Pinpoint the cell where the given text exists, returning its [x, y] midpoint coordinate. 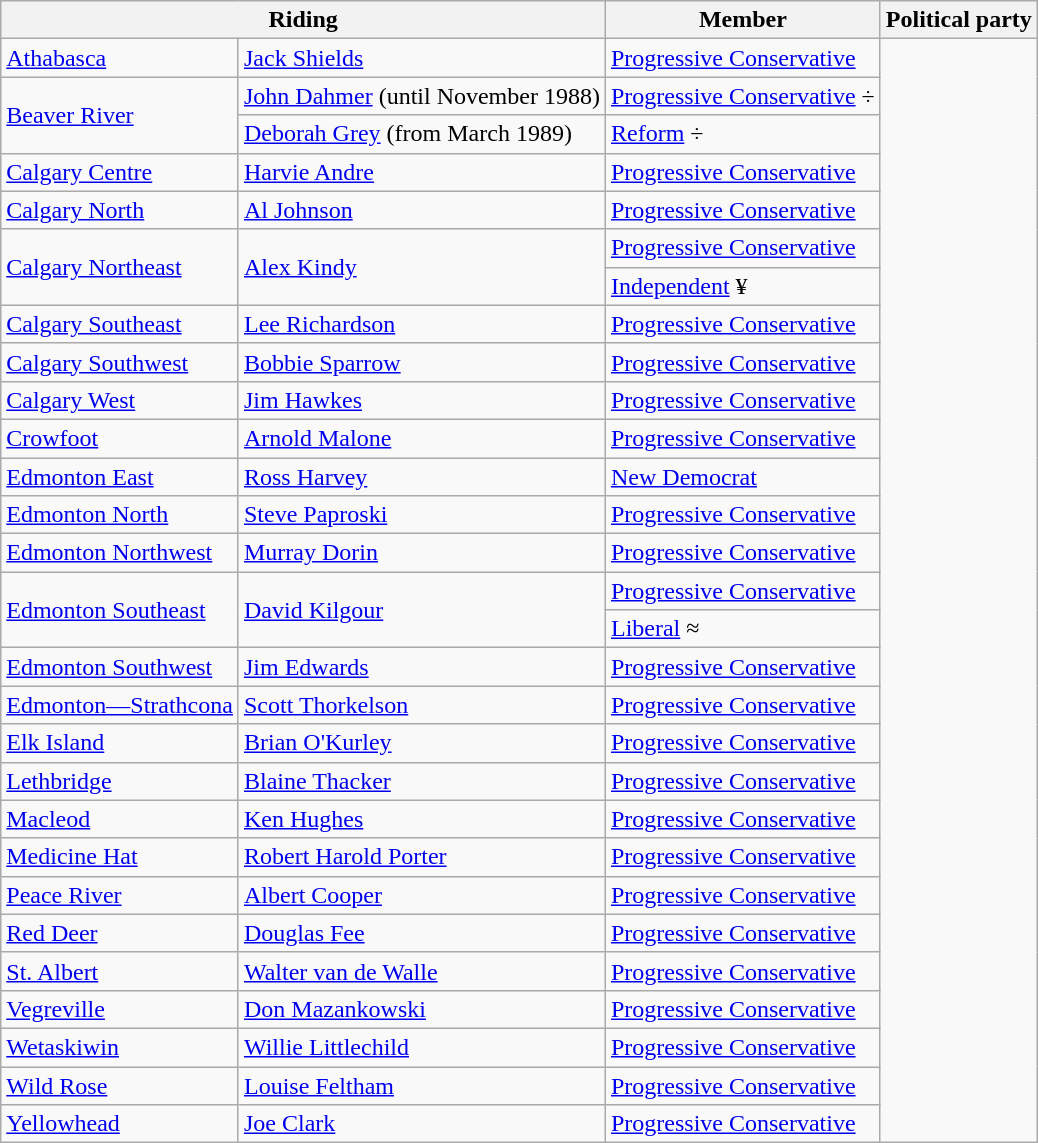
Independent ¥ [742, 286]
Wild Rose [120, 1085]
Jim Edwards [422, 667]
Joe Clark [422, 1124]
Elk Island [120, 743]
Lee Richardson [422, 324]
Macleod [120, 819]
Beaver River [120, 115]
Reform ÷ [742, 134]
Calgary Southwest [120, 362]
Murray Dorin [422, 553]
Brian O'Kurley [422, 743]
Walter van de Walle [422, 971]
Al Johnson [422, 210]
Progressive Conservative ÷ [742, 96]
Red Deer [120, 933]
Louise Feltham [422, 1085]
Vegreville [120, 1009]
Edmonton Southeast [120, 610]
Harvie Andre [422, 172]
Yellowhead [120, 1124]
Edmonton North [120, 515]
New Democrat [742, 477]
Calgary Southeast [120, 324]
Member [742, 20]
Robert Harold Porter [422, 857]
Peace River [120, 895]
Lethbridge [120, 781]
David Kilgour [422, 610]
Edmonton East [120, 477]
Don Mazankowski [422, 1009]
Scott Thorkelson [422, 705]
Edmonton Northwest [120, 553]
Calgary Centre [120, 172]
Blaine Thacker [422, 781]
Ross Harvey [422, 477]
Athabasca [120, 58]
Albert Cooper [422, 895]
Calgary North [120, 210]
Calgary West [120, 400]
John Dahmer (until November 1988) [422, 96]
Ken Hughes [422, 819]
Crowfoot [120, 438]
Riding [304, 20]
Liberal ≈ [742, 629]
Calgary Northeast [120, 267]
Edmonton—Strathcona [120, 705]
Willie Littlechild [422, 1047]
Jack Shields [422, 58]
Edmonton Southwest [120, 667]
Political party [958, 20]
Douglas Fee [422, 933]
Wetaskiwin [120, 1047]
Medicine Hat [120, 857]
St. Albert [120, 971]
Deborah Grey (from March 1989) [422, 134]
Bobbie Sparrow [422, 362]
Jim Hawkes [422, 400]
Arnold Malone [422, 438]
Steve Paproski [422, 515]
Alex Kindy [422, 267]
